Determine the (X, Y) coordinate at the center of the cell enclosing the given text.  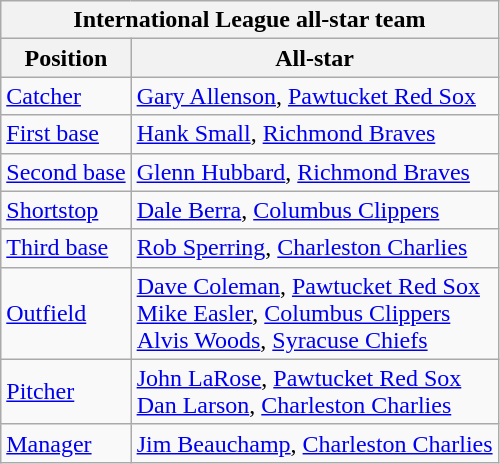
First base (66, 134)
John LaRose, Pawtucket Red Sox Dan Larson, Charleston Charlies (314, 392)
Manager (66, 443)
Gary Allenson, Pawtucket Red Sox (314, 96)
Dave Coleman, Pawtucket Red Sox Mike Easler, Columbus Clippers Alvis Woods, Syracuse Chiefs (314, 313)
Jim Beauchamp, Charleston Charlies (314, 443)
Third base (66, 248)
Shortstop (66, 210)
Catcher (66, 96)
Rob Sperring, Charleston Charlies (314, 248)
Pitcher (66, 392)
Dale Berra, Columbus Clippers (314, 210)
Glenn Hubbard, Richmond Braves (314, 172)
International League all-star team (250, 20)
Second base (66, 172)
Outfield (66, 313)
All-star (314, 58)
Position (66, 58)
Hank Small, Richmond Braves (314, 134)
